Pinpoint the cell where the given text exists, returning its [X, Y] midpoint coordinate. 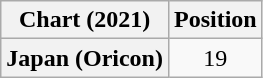
Chart (2021) [85, 20]
Position [215, 20]
Japan (Oricon) [85, 58]
19 [215, 58]
